Return the [x, y] coordinate for the center point of the cell that contains the specified text.  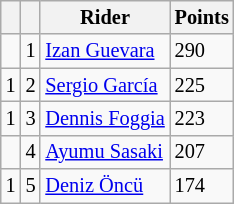
Dennis Foggia [104, 118]
Rider [104, 17]
Izan Guevara [104, 51]
Deniz Öncü [104, 186]
207 [202, 152]
4 [31, 152]
223 [202, 118]
5 [31, 186]
Points [202, 17]
174 [202, 186]
Sergio García [104, 85]
Ayumu Sasaki [104, 152]
290 [202, 51]
3 [31, 118]
225 [202, 85]
2 [31, 85]
